Provide the [X, Y] coordinate of the cell's center where the given text is located.  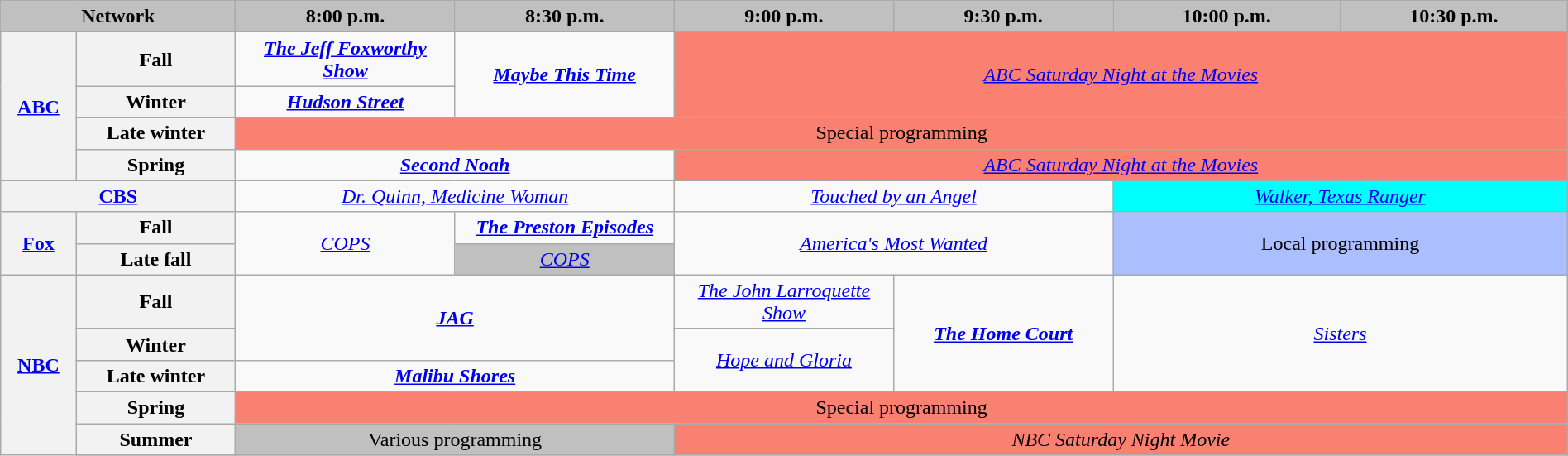
Fox [38, 243]
Dr. Quinn, Medicine Woman [455, 196]
Second Noah [455, 165]
Hope and Gloria [784, 360]
Walker, Texas Ranger [1340, 196]
8:30 p.m. [564, 17]
Malibu Shores [455, 376]
9:00 p.m. [784, 17]
Various programming [455, 439]
Touched by an Angel [893, 196]
9:30 p.m. [1004, 17]
Hudson Street [346, 102]
NBC [38, 364]
Local programming [1340, 243]
The Home Court [1004, 333]
ABC [38, 106]
CBS [118, 196]
NBC Saturday Night Movie [1121, 439]
The Preston Episodes [564, 228]
8:00 p.m. [346, 17]
Network [118, 17]
The Jeff Foxworthy Show [346, 60]
Late fall [155, 259]
Summer [155, 439]
The John Larroquette Show [784, 301]
10:00 p.m. [1227, 17]
10:30 p.m. [1454, 17]
Sisters [1340, 333]
America's Most Wanted [893, 243]
Maybe This Time [564, 74]
JAG [455, 318]
